Pinpoint the cell where the given text exists, returning its (X, Y) midpoint coordinate. 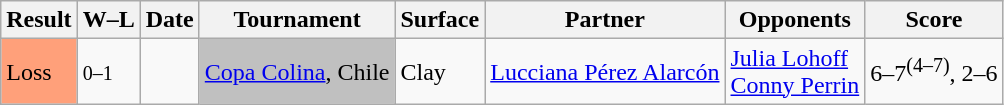
Julia Lohoff Conny Perrin (795, 72)
Result (39, 20)
Opponents (795, 20)
Score (934, 20)
Lucciana Pérez Alarcón (605, 72)
Clay (440, 72)
Partner (605, 20)
0–1 (108, 72)
Tournament (297, 20)
Date (170, 20)
W–L (108, 20)
6–7(4–7), 2–6 (934, 72)
Loss (39, 72)
Copa Colina, Chile (297, 72)
Surface (440, 20)
